Capture the cell that displays the provided text and extract its [X, Y] central coordinate. 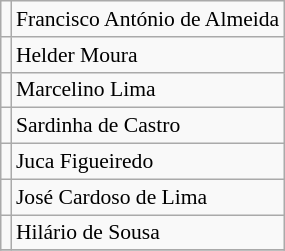
Hilário de Sousa [148, 233]
Juca Figueiredo [148, 162]
Marcelino Lima [148, 90]
Sardinha de Castro [148, 126]
Helder Moura [148, 55]
José Cardoso de Lima [148, 197]
Francisco António de Almeida [148, 19]
